Return (X, Y) of the center of cell containing provided text 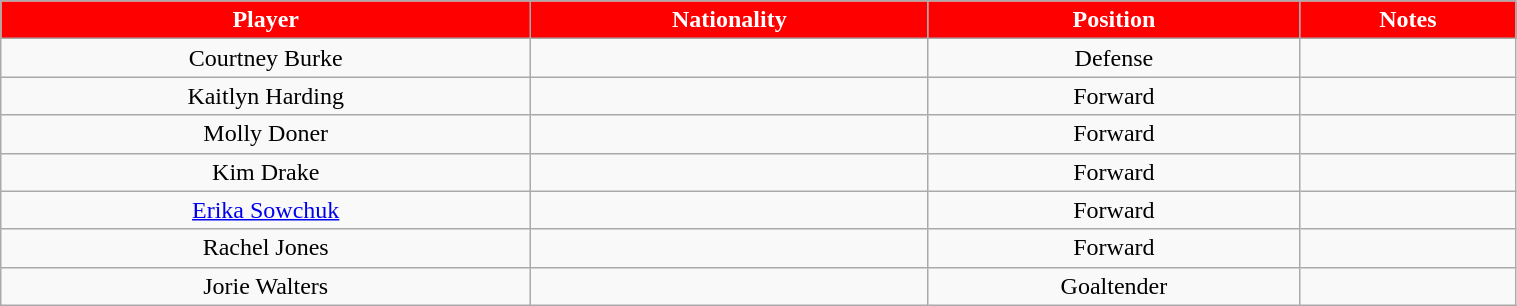
Molly Doner (266, 134)
Courtney Burke (266, 58)
Goaltender (1114, 286)
Kaitlyn Harding (266, 96)
Erika Sowchuk (266, 210)
Nationality (730, 20)
Position (1114, 20)
Defense (1114, 58)
Notes (1408, 20)
Jorie Walters (266, 286)
Rachel Jones (266, 248)
Kim Drake (266, 172)
Player (266, 20)
